Provide the [X, Y] coordinate of the cell's center where the given text is located.  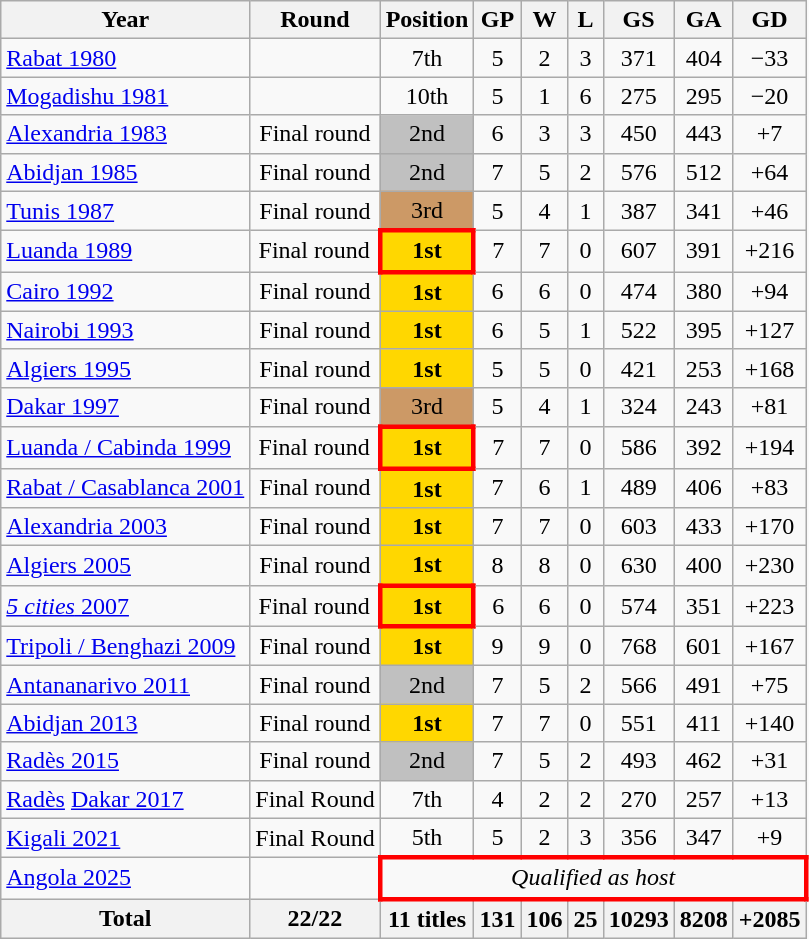
576 [638, 172]
Abidjan 1985 [126, 172]
131 [498, 919]
Qualified as host [593, 878]
GP [498, 20]
−20 [770, 96]
+223 [770, 606]
Luanda / Cabinda 1999 [126, 448]
489 [638, 488]
392 [704, 448]
387 [638, 211]
GA [704, 20]
+140 [770, 723]
380 [704, 292]
433 [704, 527]
Alexandria 2003 [126, 527]
+194 [770, 448]
295 [704, 96]
371 [638, 58]
GS [638, 20]
L [586, 20]
Year [126, 20]
+75 [770, 685]
395 [704, 330]
253 [704, 368]
22/22 [315, 919]
512 [704, 172]
341 [704, 211]
Cairo 1992 [126, 292]
11 titles [427, 919]
+167 [770, 646]
+64 [770, 172]
566 [638, 685]
+31 [770, 761]
Radès 2015 [126, 761]
324 [638, 407]
391 [704, 252]
450 [638, 134]
574 [638, 606]
+94 [770, 292]
Kigali 2021 [126, 838]
243 [704, 407]
Luanda 1989 [126, 252]
Rabat / Casablanca 2001 [126, 488]
411 [704, 723]
400 [704, 566]
356 [638, 838]
+7 [770, 134]
768 [638, 646]
Abidjan 2013 [126, 723]
351 [704, 606]
Mogadishu 1981 [126, 96]
5th [427, 838]
W [544, 20]
607 [638, 252]
493 [638, 761]
−33 [770, 58]
257 [704, 799]
10th [427, 96]
Alexandria 1983 [126, 134]
404 [704, 58]
347 [704, 838]
+9 [770, 838]
Algiers 2005 [126, 566]
+168 [770, 368]
Dakar 1997 [126, 407]
+13 [770, 799]
+127 [770, 330]
+46 [770, 211]
601 [704, 646]
443 [704, 134]
25 [586, 919]
Angola 2025 [126, 878]
+81 [770, 407]
+170 [770, 527]
+2085 [770, 919]
Antananarivo 2011 [126, 685]
10293 [638, 919]
551 [638, 723]
522 [638, 330]
5 cities 2007 [126, 606]
406 [704, 488]
+216 [770, 252]
+230 [770, 566]
Round [315, 20]
Total [126, 919]
Tunis 1987 [126, 211]
630 [638, 566]
106 [544, 919]
+83 [770, 488]
421 [638, 368]
474 [638, 292]
270 [638, 799]
603 [638, 527]
8208 [704, 919]
Nairobi 1993 [126, 330]
Tripoli / Benghazi 2009 [126, 646]
GD [770, 20]
491 [704, 685]
586 [638, 448]
462 [704, 761]
Algiers 1995 [126, 368]
275 [638, 96]
Position [427, 20]
Radès Dakar 2017 [126, 799]
Rabat 1980 [126, 58]
